Locate the cell with the specified text and output its (X, Y) center coordinate. 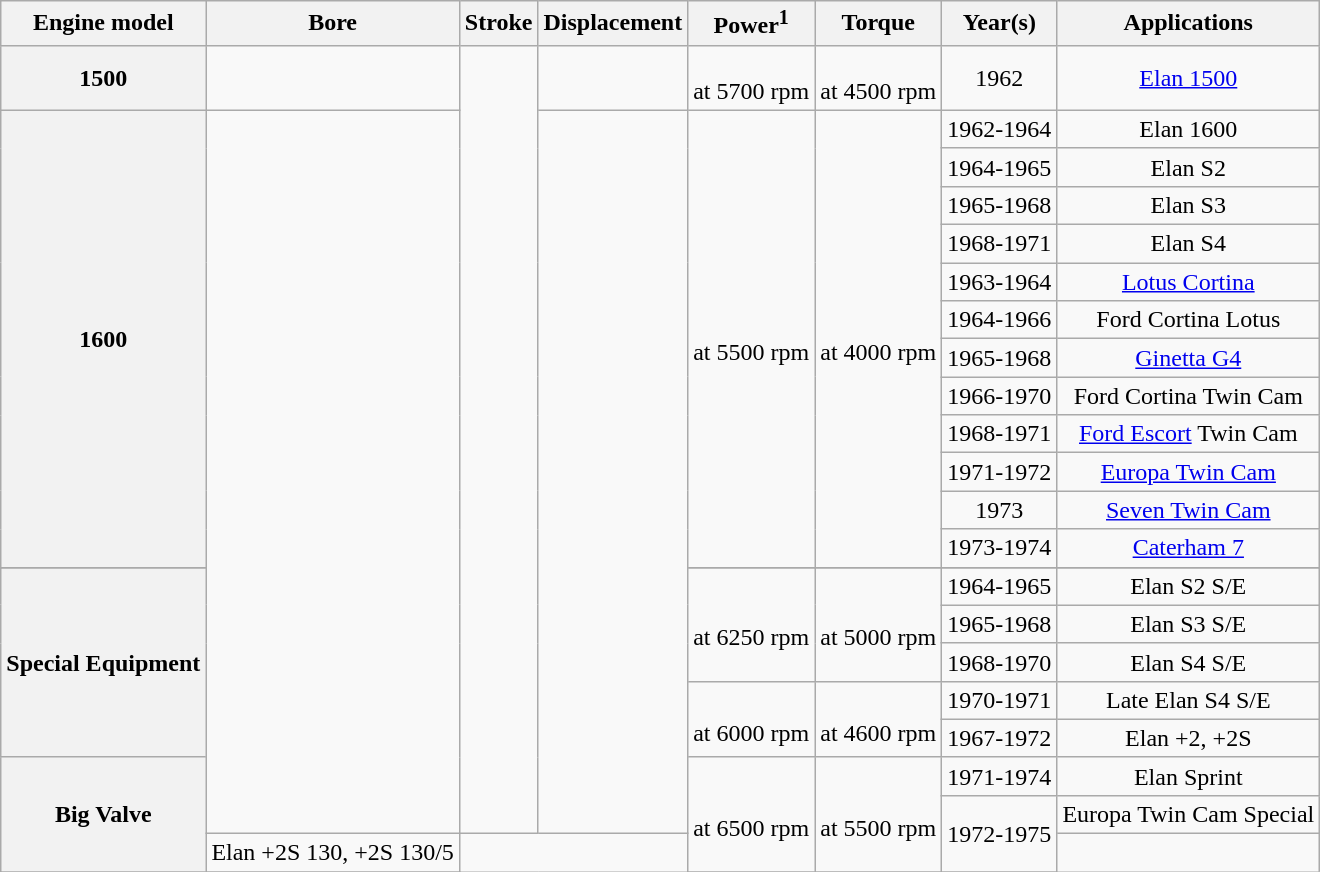
Europa Twin Cam (1188, 472)
Ford Cortina Lotus (1188, 320)
Power1 (752, 24)
at 4600 rpm (878, 719)
Ginetta G4 (1188, 358)
Bore (332, 24)
1963-1964 (1000, 282)
1968-1970 (1000, 662)
Ford Cortina Twin Cam (1188, 396)
1970-1971 (1000, 700)
Elan S4 S/E (1188, 662)
Seven Twin Cam (1188, 510)
Special Equipment (104, 662)
at 6500 rpm (752, 814)
at 4500 rpm (878, 78)
Elan Sprint (1188, 776)
1973-1974 (1000, 548)
1972-1975 (1000, 833)
Late Elan S4 S/E (1188, 700)
1962 (1000, 78)
1966-1970 (1000, 396)
Year(s) (1000, 24)
Lotus Cortina (1188, 282)
1973 (1000, 510)
Displacement (613, 24)
at 5000 rpm (878, 624)
Elan +2S 130, +2S 130/5 (332, 853)
Torque (878, 24)
Europa Twin Cam Special (1188, 814)
Elan S2 (1188, 167)
Elan S2 S/E (1188, 586)
1967-1972 (1000, 738)
Elan 1600 (1188, 129)
Engine model (104, 24)
1971-1972 (1000, 472)
Elan S4 (1188, 244)
at 5700 rpm (752, 78)
Stroke (498, 24)
at 4000 rpm (878, 338)
Elan S3 (1188, 205)
1600 (104, 338)
1971-1974 (1000, 776)
Ford Escort Twin Cam (1188, 434)
1962-1964 (1000, 129)
Caterham 7 (1188, 548)
Applications (1188, 24)
1500 (104, 78)
Big Valve (104, 814)
at 6000 rpm (752, 719)
at 6250 rpm (752, 624)
1964-1966 (1000, 320)
Elan S3 S/E (1188, 624)
Elan 1500 (1188, 78)
Elan +2, +2S (1188, 738)
